For the text-containing cell, return its midpoint in (X, Y) coordinate format. 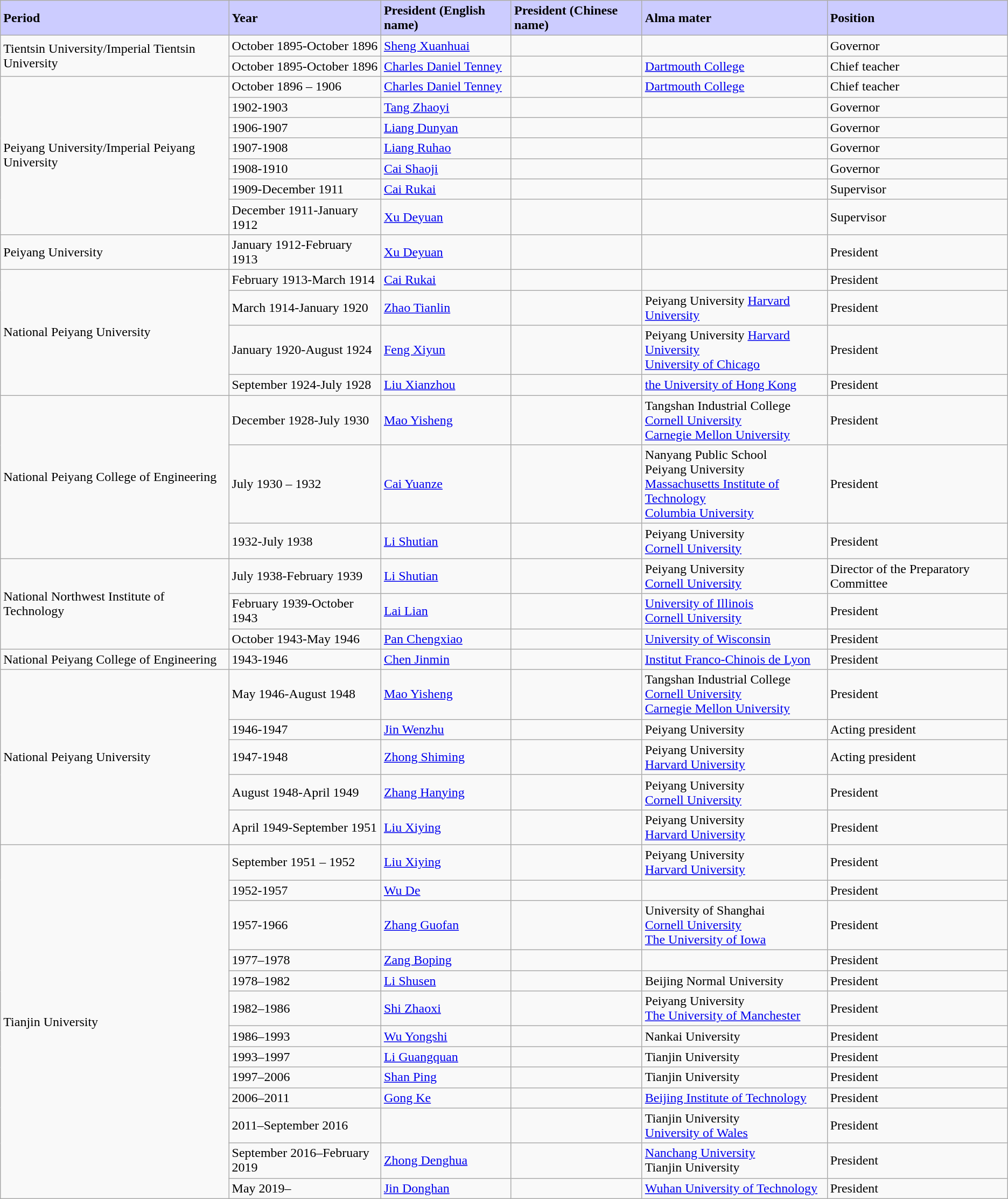
May 2019– (305, 1188)
Period (115, 18)
Sheng Xuanhuai (446, 46)
1908-1910 (305, 169)
July 1930 – 1932 (305, 484)
December 1928-July 1930 (305, 420)
March 1914-January 1920 (305, 307)
the University of Hong Kong (734, 385)
Institut Franco-Chinois de Lyon (734, 659)
National Northwest Institute of Technology (115, 604)
July 1938-February 1939 (305, 576)
September 1924-July 1928 (305, 385)
1947-1948 (305, 757)
Year (305, 18)
1952-1957 (305, 890)
Liang Dunyan (446, 128)
February 1913-March 1914 (305, 280)
October 1943-May 1946 (305, 639)
University of IllinoisCornell University (734, 611)
Zhong Shiming (446, 757)
1957-1966 (305, 925)
1986–1993 (305, 1036)
Peiyang University Harvard UniversityUniversity of Chicago (734, 350)
January 1920-August 1924 (305, 350)
Cai Shaoji (446, 169)
Zhang Hanying (446, 792)
Shi Zhaoxi (446, 1008)
April 1949-September 1951 (305, 827)
2011–September 2016 (305, 1126)
1977–1978 (305, 960)
Pan Chengxiao (446, 639)
Chen Jinmin (446, 659)
President (Chinese name) (576, 18)
1932-July 1938 (305, 541)
1943-1946 (305, 659)
Zhang Guofan (446, 925)
August 1948-April 1949 (305, 792)
1993–1997 (305, 1057)
Gong Ke (446, 1098)
Liu Xianzhou (446, 385)
Liang Ruhao (446, 148)
Nankai University (734, 1036)
1978–1982 (305, 981)
Jin Wenzhu (446, 729)
Feng Xiyun (446, 350)
2006–2011 (305, 1098)
1907-1908 (305, 148)
Shan Ping (446, 1077)
October 1896 – 1906 (305, 87)
Li Guangquan (446, 1057)
Li Shusen (446, 981)
May 1946-August 1948 (305, 694)
Zang Boping (446, 960)
January 1912-February 1913 (305, 252)
Zhao Tianlin (446, 307)
1997–2006 (305, 1077)
1902-1903 (305, 107)
Nanyang Public School Peiyang University Massachusetts Institute of TechnologyColumbia University (734, 484)
Wuhan University of Technology (734, 1188)
September 2016–February 2019 (305, 1160)
Peiyang UniversityThe University of Manchester (734, 1008)
Position (918, 18)
Alma mater (734, 18)
Tianjin UniversityUniversity of Wales (734, 1126)
President (English name) (446, 18)
Tientsin University/Imperial Tientsin University (115, 56)
University of Shanghai Cornell UniversityThe University of Iowa (734, 925)
Cai Yuanze (446, 484)
Nanchang UniversityTianjin University (734, 1160)
Tang Zhaoyi (446, 107)
September 1951 – 1952 (305, 862)
Wu De (446, 890)
Jin Donghan (446, 1188)
1909-December 1911 (305, 189)
Peiyang University/Imperial Peiyang University (115, 155)
1946-1947 (305, 729)
Lai Lian (446, 611)
University of Wisconsin (734, 639)
December 1911-January 1912 (305, 217)
February 1939-October 1943 (305, 611)
1906-1907 (305, 128)
1982–1986 (305, 1008)
Zhong Denghua (446, 1160)
Beijing Normal University (734, 981)
Beijing Institute of Technology (734, 1098)
Wu Yongshi (446, 1036)
Director of the Preparatory Committee (918, 576)
Peiyang University Harvard University (734, 307)
